For the text-containing cell, return its midpoint in (X, Y) coordinate format. 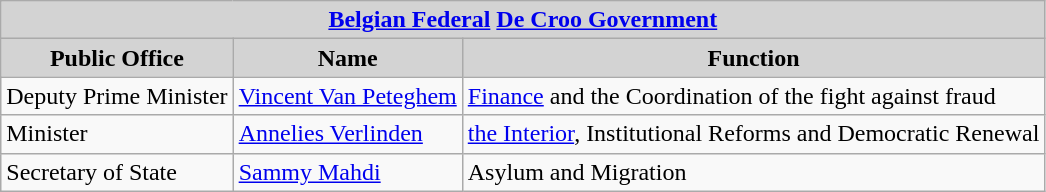
Name (348, 58)
Minister (117, 134)
Deputy Prime Minister (117, 96)
the Interior, Institutional Reforms and Democratic Renewal (754, 134)
Belgian Federal De Croo Government (523, 20)
Sammy Mahdi (348, 172)
Function (754, 58)
Finance and the Coordination of the fight against fraud (754, 96)
Secretary of State (117, 172)
Asylum and Migration (754, 172)
Public Office (117, 58)
Vincent Van Peteghem (348, 96)
Annelies Verlinden (348, 134)
